For the text-containing cell, return its midpoint in (X, Y) coordinate format. 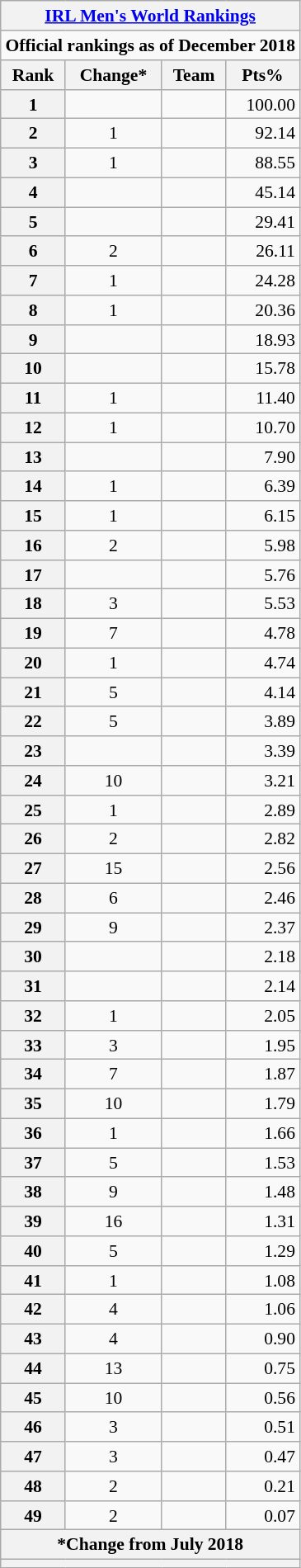
1.66 (262, 1133)
37 (33, 1163)
43 (33, 1339)
0.56 (262, 1398)
8 (33, 310)
24 (33, 781)
2.37 (262, 928)
1.87 (262, 1074)
20 (33, 663)
2.56 (262, 868)
5.53 (262, 604)
29 (33, 928)
36 (33, 1133)
1.29 (262, 1251)
29.41 (262, 222)
48 (33, 1486)
1.08 (262, 1280)
26.11 (262, 251)
1.79 (262, 1103)
26 (33, 839)
4.14 (262, 692)
3.39 (262, 751)
44 (33, 1368)
34 (33, 1074)
2.82 (262, 839)
47 (33, 1457)
21 (33, 692)
92.14 (262, 134)
19 (33, 633)
38 (33, 1192)
5.76 (262, 574)
33 (33, 1045)
Team (194, 75)
2.05 (262, 1016)
35 (33, 1103)
0.21 (262, 1486)
49 (33, 1515)
3.21 (262, 781)
Pts% (262, 75)
28 (33, 898)
11.40 (262, 398)
7.90 (262, 457)
2.18 (262, 956)
17 (33, 574)
14 (33, 486)
0.51 (262, 1427)
88.55 (262, 163)
5.98 (262, 545)
23 (33, 751)
40 (33, 1251)
0.90 (262, 1339)
0.47 (262, 1457)
20.36 (262, 310)
22 (33, 721)
31 (33, 986)
2.46 (262, 898)
18.93 (262, 339)
1.48 (262, 1192)
27 (33, 868)
30 (33, 956)
Official rankings as of December 2018 (150, 45)
2.89 (262, 810)
*Change from July 2018 (150, 1545)
6.15 (262, 516)
42 (33, 1310)
0.75 (262, 1368)
1.06 (262, 1310)
1.53 (262, 1163)
25 (33, 810)
18 (33, 604)
46 (33, 1427)
4.78 (262, 633)
39 (33, 1221)
32 (33, 1016)
1.95 (262, 1045)
4.74 (262, 663)
IRL Men's World Rankings (150, 16)
15.78 (262, 369)
100.00 (262, 104)
41 (33, 1280)
3.89 (262, 721)
45.14 (262, 192)
24.28 (262, 281)
1.31 (262, 1221)
11 (33, 398)
12 (33, 427)
Rank (33, 75)
45 (33, 1398)
0.07 (262, 1515)
Change* (114, 75)
2.14 (262, 986)
10.70 (262, 427)
6.39 (262, 486)
